Locate the cell with the specified text and output its [x, y] center coordinate. 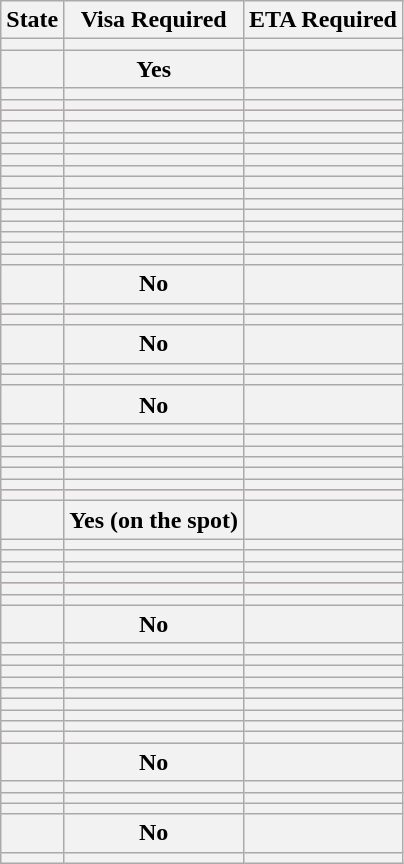
ETA Required [324, 20]
Yes (on the spot) [154, 520]
Yes [154, 69]
Visa Required [154, 20]
State [32, 20]
